Capture the cell that displays the provided text and extract its (x, y) central coordinate. 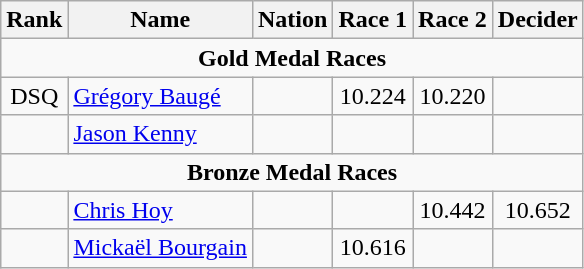
Grégory Baugé (160, 96)
Chris Hoy (160, 210)
Decider (538, 20)
Race 2 (453, 20)
10.224 (373, 96)
Name (160, 20)
Nation (292, 20)
10.652 (538, 210)
Mickaël Bourgain (160, 248)
10.220 (453, 96)
10.442 (453, 210)
Gold Medal Races (292, 58)
Rank (34, 20)
Jason Kenny (160, 134)
DSQ (34, 96)
10.616 (373, 248)
Race 1 (373, 20)
Bronze Medal Races (292, 172)
